Search for the cell housing the specified text and yield its (X, Y) center coordinate. 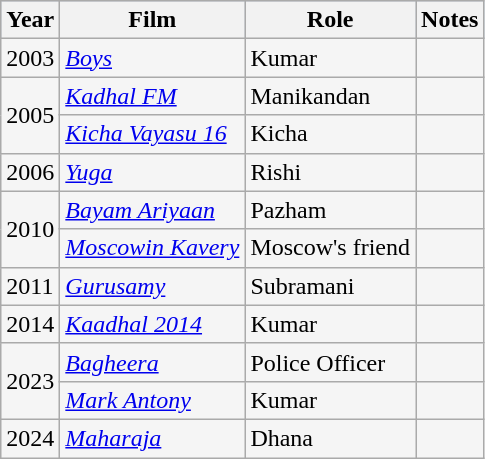
Moscow's friend (330, 248)
Kicha (330, 134)
Bagheera (152, 362)
Film (152, 20)
2023 (30, 381)
2005 (30, 115)
Kicha Vayasu 16 (152, 134)
2011 (30, 286)
Kaadhal 2014 (152, 324)
Moscowin Kavery (152, 248)
Maharaja (152, 438)
2006 (30, 172)
Bayam Ariyaan (152, 210)
Manikandan (330, 96)
Notes (450, 20)
Gurusamy (152, 286)
2010 (30, 229)
Year (30, 20)
Mark Antony (152, 400)
2014 (30, 324)
Boys (152, 58)
Dhana (330, 438)
2024 (30, 438)
Yuga (152, 172)
Police Officer (330, 362)
Subramani (330, 286)
Kadhal FM (152, 96)
Pazham (330, 210)
Role (330, 20)
2003 (30, 58)
Rishi (330, 172)
